From the cell containing the given text, extract its center point as [x, y] coordinate. 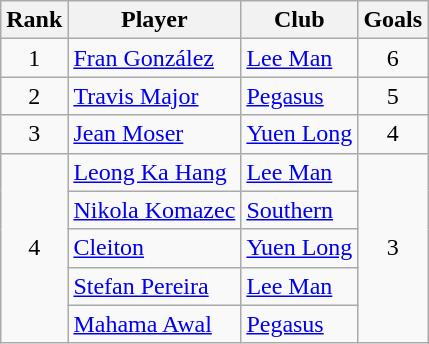
Nikola Komazec [154, 210]
Travis Major [154, 96]
Mahama Awal [154, 324]
Stefan Pereira [154, 286]
6 [393, 58]
Player [154, 20]
Goals [393, 20]
Southern [300, 210]
Rank [34, 20]
2 [34, 96]
Fran González [154, 58]
5 [393, 96]
Jean Moser [154, 134]
Club [300, 20]
1 [34, 58]
Leong Ka Hang [154, 172]
Cleiton [154, 248]
